Detect which cell encompasses the target text, then output its [X, Y] center coordinate. 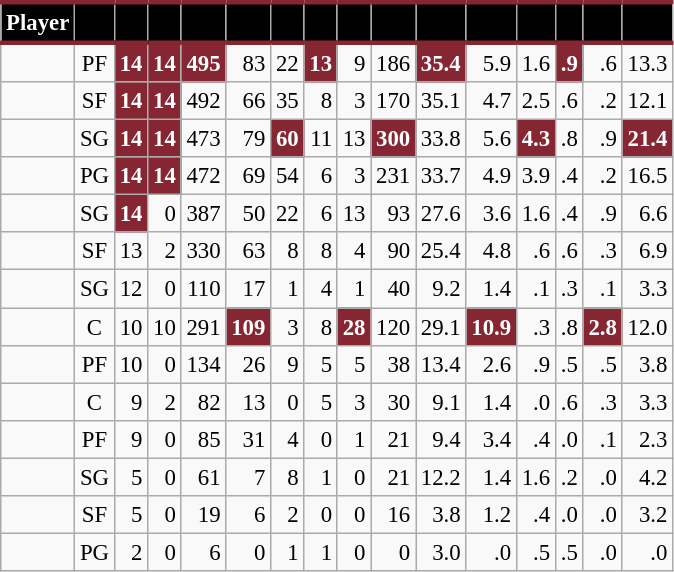
10.9 [491, 327]
35.4 [441, 62]
38 [394, 364]
231 [394, 176]
2.5 [536, 101]
3.4 [491, 439]
17 [248, 289]
13.4 [441, 364]
35.1 [441, 101]
13.3 [647, 62]
4.8 [491, 251]
82 [204, 402]
492 [204, 101]
2.8 [602, 327]
330 [204, 251]
3.9 [536, 176]
26 [248, 364]
30 [394, 402]
120 [394, 327]
495 [204, 62]
2.6 [491, 364]
6.6 [647, 214]
29.1 [441, 327]
3.0 [441, 552]
25.4 [441, 251]
9.4 [441, 439]
7 [248, 477]
110 [204, 289]
12.1 [647, 101]
11 [320, 139]
40 [394, 289]
50 [248, 214]
1.2 [491, 515]
4.2 [647, 477]
5.6 [491, 139]
3.6 [491, 214]
85 [204, 439]
12.0 [647, 327]
9.2 [441, 289]
28 [354, 327]
33.8 [441, 139]
5.9 [491, 62]
186 [394, 62]
134 [204, 364]
Player [38, 22]
69 [248, 176]
21.4 [647, 139]
61 [204, 477]
6.9 [647, 251]
83 [248, 62]
2.3 [647, 439]
60 [288, 139]
387 [204, 214]
109 [248, 327]
170 [394, 101]
4.9 [491, 176]
16 [394, 515]
93 [394, 214]
472 [204, 176]
12.2 [441, 477]
19 [204, 515]
4.3 [536, 139]
90 [394, 251]
79 [248, 139]
31 [248, 439]
291 [204, 327]
3.2 [647, 515]
27.6 [441, 214]
54 [288, 176]
12 [130, 289]
35 [288, 101]
33.7 [441, 176]
9.1 [441, 402]
4.7 [491, 101]
300 [394, 139]
66 [248, 101]
16.5 [647, 176]
63 [248, 251]
473 [204, 139]
